Scan for the cell matching the given text and deliver its [x, y] coordinate at center. 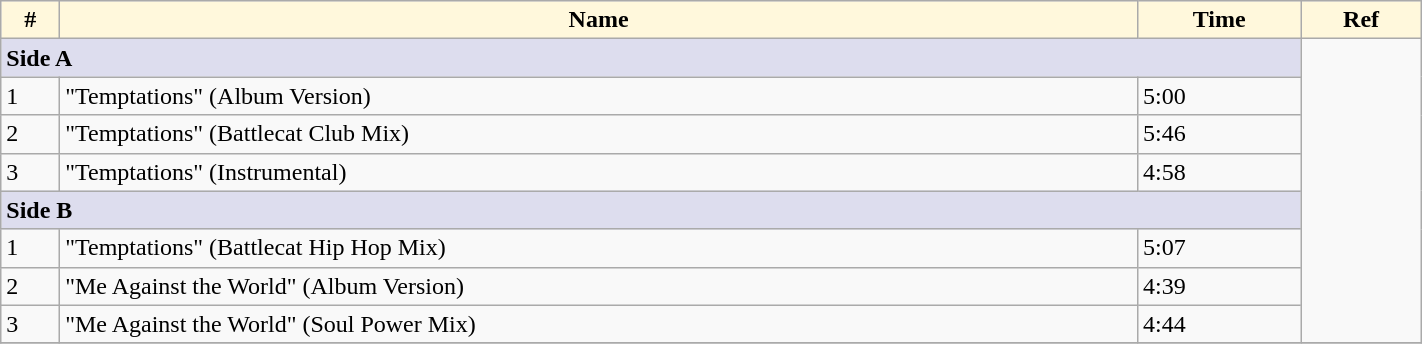
4:39 [1219, 286]
5:46 [1219, 134]
4:44 [1219, 324]
"Temptations" (Instrumental) [599, 172]
Time [1219, 20]
5:00 [1219, 96]
"Temptations" (Battlecat Hip Hop Mix) [599, 248]
4:58 [1219, 172]
"Me Against the World" (Soul Power Mix) [599, 324]
"Temptations" (Battlecat Club Mix) [599, 134]
Ref [1361, 20]
Side B [651, 210]
Side A [651, 58]
Name [599, 20]
5:07 [1219, 248]
"Me Against the World" (Album Version) [599, 286]
"Temptations" (Album Version) [599, 96]
# [30, 20]
